Return [X, Y] of the center of cell containing provided text 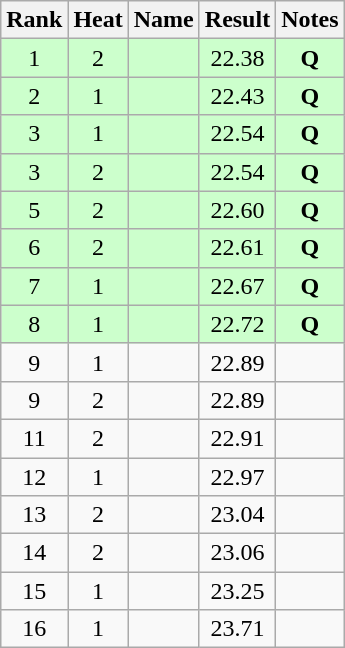
13 [34, 515]
Rank [34, 20]
6 [34, 248]
Name [164, 20]
5 [34, 210]
22.97 [237, 477]
22.67 [237, 286]
22.91 [237, 438]
8 [34, 324]
22.72 [237, 324]
23.71 [237, 629]
Result [237, 20]
22.60 [237, 210]
15 [34, 591]
16 [34, 629]
7 [34, 286]
22.43 [237, 96]
Notes [310, 20]
22.61 [237, 248]
23.06 [237, 553]
23.25 [237, 591]
22.38 [237, 58]
Heat [98, 20]
23.04 [237, 515]
14 [34, 553]
11 [34, 438]
12 [34, 477]
